Identify which cell holds the provided text, then report its (x, y) central coordinate. 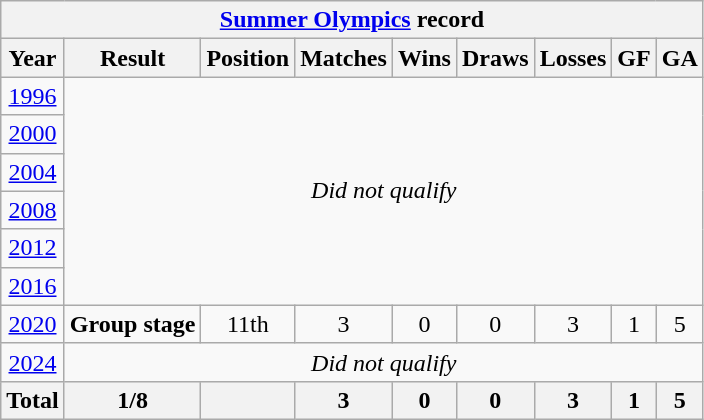
2008 (33, 210)
Summer Olympics record (352, 20)
2020 (33, 324)
1/8 (132, 400)
Wins (424, 58)
Draws (495, 58)
GA (680, 58)
Losses (573, 58)
Matches (344, 58)
GF (634, 58)
Total (33, 400)
2004 (33, 172)
1996 (33, 96)
2000 (33, 134)
Group stage (132, 324)
Result (132, 58)
2016 (33, 286)
11th (248, 324)
2024 (33, 362)
2012 (33, 248)
Position (248, 58)
Year (33, 58)
